Capture the cell that displays the provided text and extract its [x, y] central coordinate. 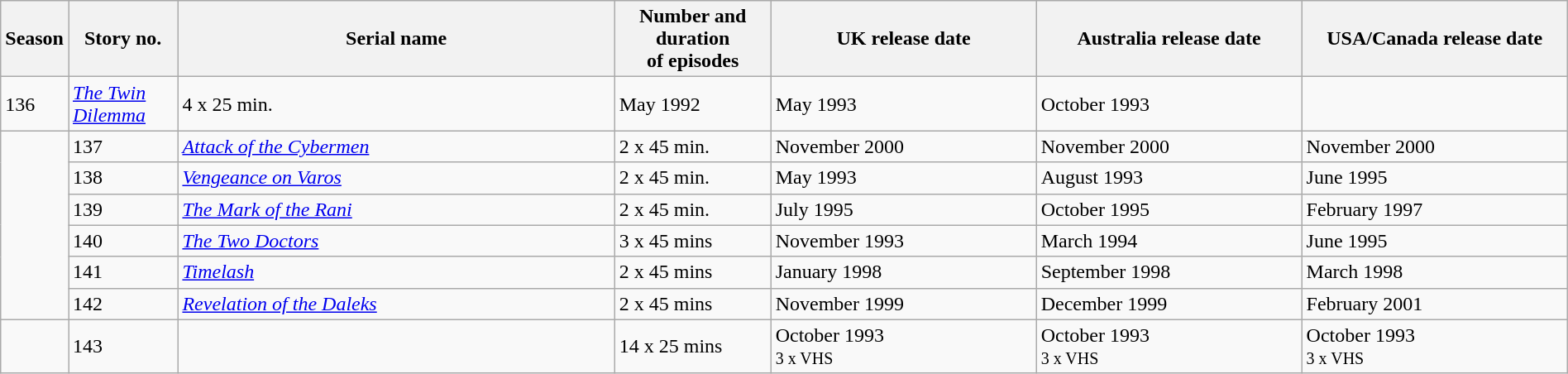
Attack of the Cybermen [396, 146]
136 [35, 104]
Revelation of the Daleks [396, 304]
142 [122, 304]
141 [122, 272]
September 1998 [1169, 272]
March 1994 [1169, 241]
139 [122, 209]
140 [122, 241]
Vengeance on Varos [396, 178]
UK release date [903, 39]
The Twin Dilemma [122, 104]
October 1993 [1169, 104]
143 [122, 346]
3 x 45 mins [693, 241]
138 [122, 178]
4 x 25 min. [396, 104]
Timelash [396, 272]
March 1998 [1434, 272]
August 1993 [1169, 178]
USA/Canada release date [1434, 39]
December 1999 [1169, 304]
Season [35, 39]
Story no. [122, 39]
November 1999 [903, 304]
November 1993 [903, 241]
Number and durationof episodes [693, 39]
137 [122, 146]
February 1997 [1434, 209]
14 x 25 mins [693, 346]
October 1995 [1169, 209]
The Mark of the Rani [396, 209]
February 2001 [1434, 304]
July 1995 [903, 209]
May 1992 [693, 104]
Australia release date [1169, 39]
January 1998 [903, 272]
Serial name [396, 39]
The Two Doctors [396, 241]
